Return (X, Y) of the center of cell containing provided text 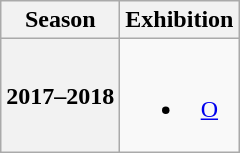
2017–2018 (60, 96)
Season (60, 20)
Exhibition (180, 20)
O (180, 96)
